Extract the [X, Y] coordinate from the center of the cell holding the provided text.  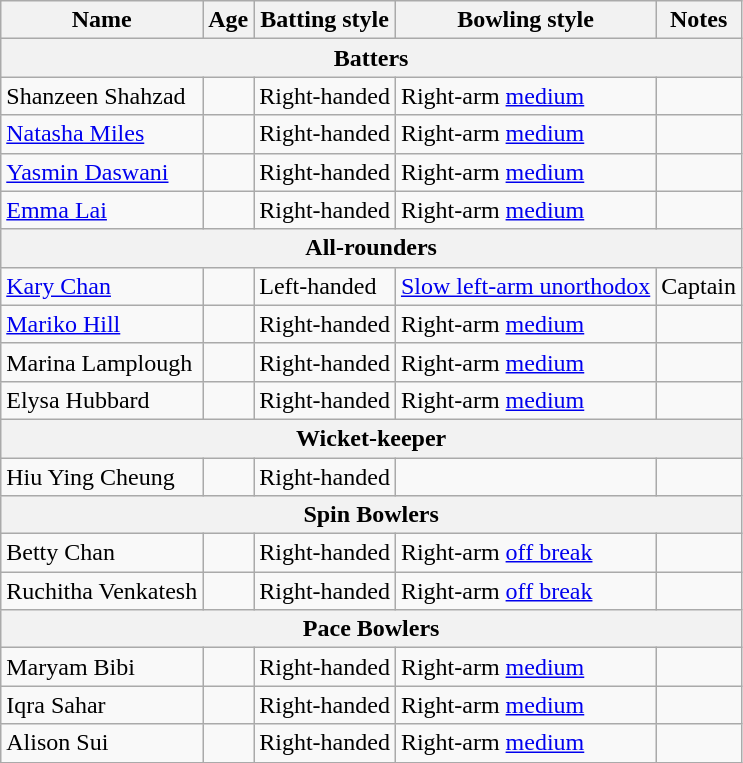
Left-handed [325, 286]
Batting style [325, 20]
Elysa Hubbard [102, 400]
Iqra Sahar [102, 705]
Marina Lamplough [102, 362]
Mariko Hill [102, 324]
Hiu Ying Cheung [102, 477]
Alison Sui [102, 743]
Bowling style [525, 20]
Kary Chan [102, 286]
Emma Lai [102, 210]
Notes [699, 20]
Slow left-arm unorthodox [525, 286]
Name [102, 20]
Spin Bowlers [372, 515]
Betty Chan [102, 553]
Yasmin Daswani [102, 172]
Natasha Miles [102, 134]
Batters [372, 58]
Captain [699, 286]
Wicket-keeper [372, 438]
All-rounders [372, 248]
Age [228, 20]
Pace Bowlers [372, 629]
Ruchitha Venkatesh [102, 591]
Shanzeen Shahzad [102, 96]
Maryam Bibi [102, 667]
